Return the [x, y] coordinate for the center point of the cell that contains the specified text.  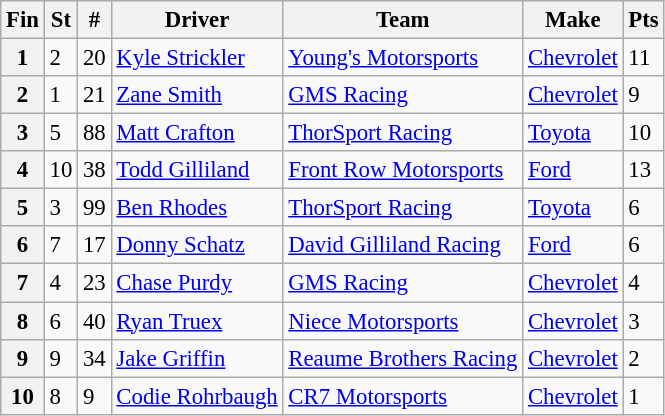
Fin [23, 20]
David Gilliland Racing [403, 245]
Front Row Motorsports [403, 170]
Ryan Truex [197, 321]
21 [94, 95]
Young's Motorsports [403, 58]
17 [94, 245]
Pts [644, 20]
Jake Griffin [197, 358]
Chase Purdy [197, 283]
CR7 Motorsports [403, 396]
40 [94, 321]
Zane Smith [197, 95]
Team [403, 20]
St [60, 20]
13 [644, 170]
Ben Rhodes [197, 208]
Reaume Brothers Racing [403, 358]
Make [573, 20]
Codie Rohrbaugh [197, 396]
88 [94, 133]
Matt Crafton [197, 133]
Todd Gilliland [197, 170]
20 [94, 58]
Donny Schatz [197, 245]
38 [94, 170]
# [94, 20]
23 [94, 283]
99 [94, 208]
34 [94, 358]
Driver [197, 20]
Kyle Strickler [197, 58]
11 [644, 58]
Niece Motorsports [403, 321]
